Provide the [X, Y] coordinate of the cell's center where the given text is located.  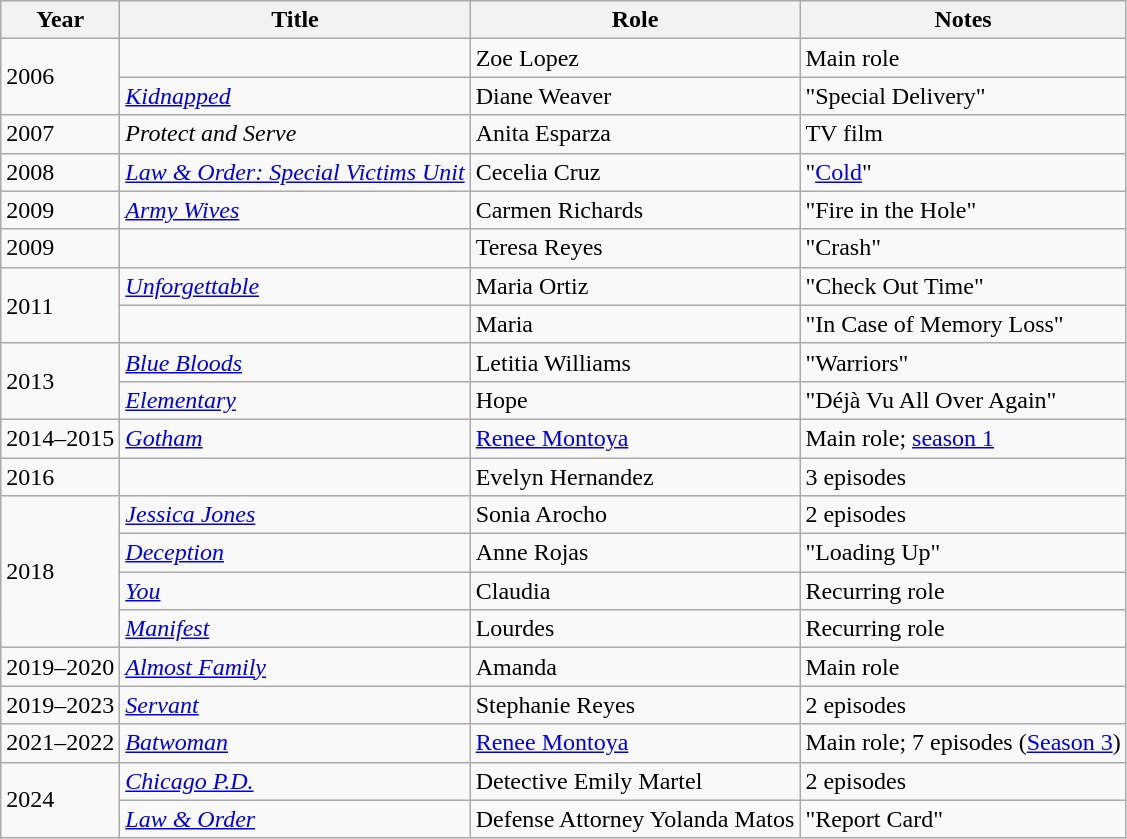
Protect and Serve [295, 134]
2021–2022 [60, 743]
2013 [60, 381]
Letitia Williams [635, 362]
Notes [963, 20]
Carmen Richards [635, 210]
"Warriors" [963, 362]
Blue Bloods [295, 362]
"Fire in the Hole" [963, 210]
Main role; season 1 [963, 438]
Unforgettable [295, 286]
2019–2020 [60, 667]
"Déjà Vu All Over Again" [963, 400]
Maria Ortiz [635, 286]
2024 [60, 800]
Stephanie Reyes [635, 705]
Batwoman [295, 743]
"Cold" [963, 172]
Lourdes [635, 629]
Deception [295, 553]
Anne Rojas [635, 553]
Defense Attorney Yolanda Matos [635, 819]
Law & Order: Special Victims Unit [295, 172]
Law & Order [295, 819]
Detective Emily Martel [635, 781]
Role [635, 20]
TV film [963, 134]
3 episodes [963, 477]
"Crash" [963, 248]
Manifest [295, 629]
Evelyn Hernandez [635, 477]
Sonia Arocho [635, 515]
2016 [60, 477]
Chicago P.D. [295, 781]
"Check Out Time" [963, 286]
Amanda [635, 667]
2006 [60, 77]
Year [60, 20]
2007 [60, 134]
"Report Card" [963, 819]
"Special Delivery" [963, 96]
2019–2023 [60, 705]
Kidnapped [295, 96]
Main role; 7 episodes (Season 3) [963, 743]
Maria [635, 324]
2011 [60, 305]
Gotham [295, 438]
2018 [60, 572]
You [295, 591]
"In Case of Memory Loss" [963, 324]
Almost Family [295, 667]
Elementary [295, 400]
Cecelia Cruz [635, 172]
Army Wives [295, 210]
Diane Weaver [635, 96]
Hope [635, 400]
Claudia [635, 591]
Jessica Jones [295, 515]
Zoe Lopez [635, 58]
Teresa Reyes [635, 248]
2014–2015 [60, 438]
"Loading Up" [963, 553]
Servant [295, 705]
Anita Esparza [635, 134]
Title [295, 20]
2008 [60, 172]
